Provide the (x, y) coordinate of the cell's center where the given text is located.  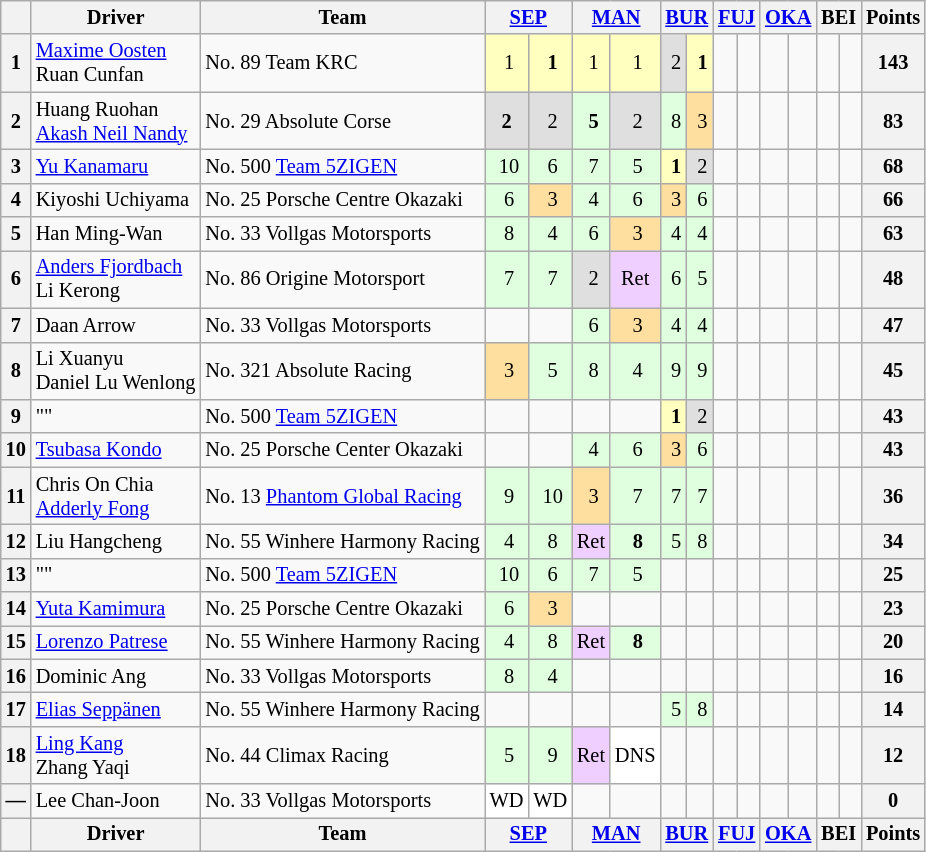
Yu Kanamaru (116, 166)
48 (893, 279)
No. 13 Phantom Global Racing (342, 496)
No. 321 Absolute Racing (342, 371)
Li Xuanyu Daniel Lu Wenlong (116, 371)
Elias Seppänen (116, 709)
36 (893, 496)
23 (893, 609)
83 (893, 121)
No. 44 Climax Racing (342, 755)
Yuta Kamimura (116, 609)
63 (893, 234)
0 (893, 801)
Anders Fjordbach Li Kerong (116, 279)
Maxime Oosten Ruan Cunfan (116, 63)
Tsubasa Kondo (116, 450)
DNS (635, 755)
Lee Chan-Joon (116, 801)
47 (893, 325)
13 (16, 575)
18 (16, 755)
Chris On Chia Adderly Fong (116, 496)
— (16, 801)
Huang Ruohan Akash Neil Nandy (116, 121)
Dominic Ang (116, 676)
Ling Kang Zhang Yaqi (116, 755)
68 (893, 166)
143 (893, 63)
11 (16, 496)
No. 86 Origine Motorsport (342, 279)
Kiyoshi Uchiyama (116, 200)
45 (893, 371)
20 (893, 642)
66 (893, 200)
15 (16, 642)
17 (16, 709)
25 (893, 575)
Liu Hangcheng (116, 541)
No. 25 Porsche Center Okazaki (342, 450)
Han Ming-Wan (116, 234)
No. 29 Absolute Corse (342, 121)
Lorenzo Patrese (116, 642)
Daan Arrow (116, 325)
No. 89 Team KRC (342, 63)
34 (893, 541)
